Identify which cell holds the provided text, then report its [x, y] central coordinate. 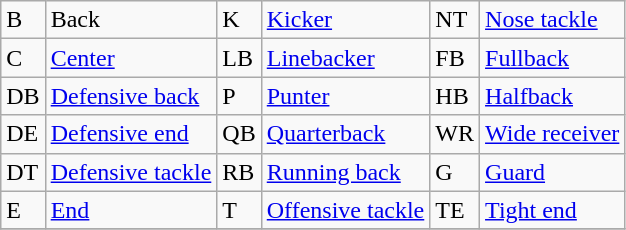
Back [131, 20]
K [239, 20]
NT [455, 20]
E [23, 210]
DT [23, 172]
End [131, 210]
Running back [346, 172]
LB [239, 58]
T [239, 210]
DE [23, 134]
Linebacker [346, 58]
Kicker [346, 20]
Defensive end [131, 134]
RB [239, 172]
Defensive tackle [131, 172]
HB [455, 96]
Fullback [552, 58]
Wide receiver [552, 134]
Guard [552, 172]
C [23, 58]
FB [455, 58]
Quarterback [346, 134]
Punter [346, 96]
Halfback [552, 96]
P [239, 96]
Defensive back [131, 96]
TE [455, 210]
Center [131, 58]
Tight end [552, 210]
WR [455, 134]
DB [23, 96]
B [23, 20]
G [455, 172]
Offensive tackle [346, 210]
QB [239, 134]
Nose tackle [552, 20]
